Scan for the cell matching the given text and deliver its [X, Y] coordinate at center. 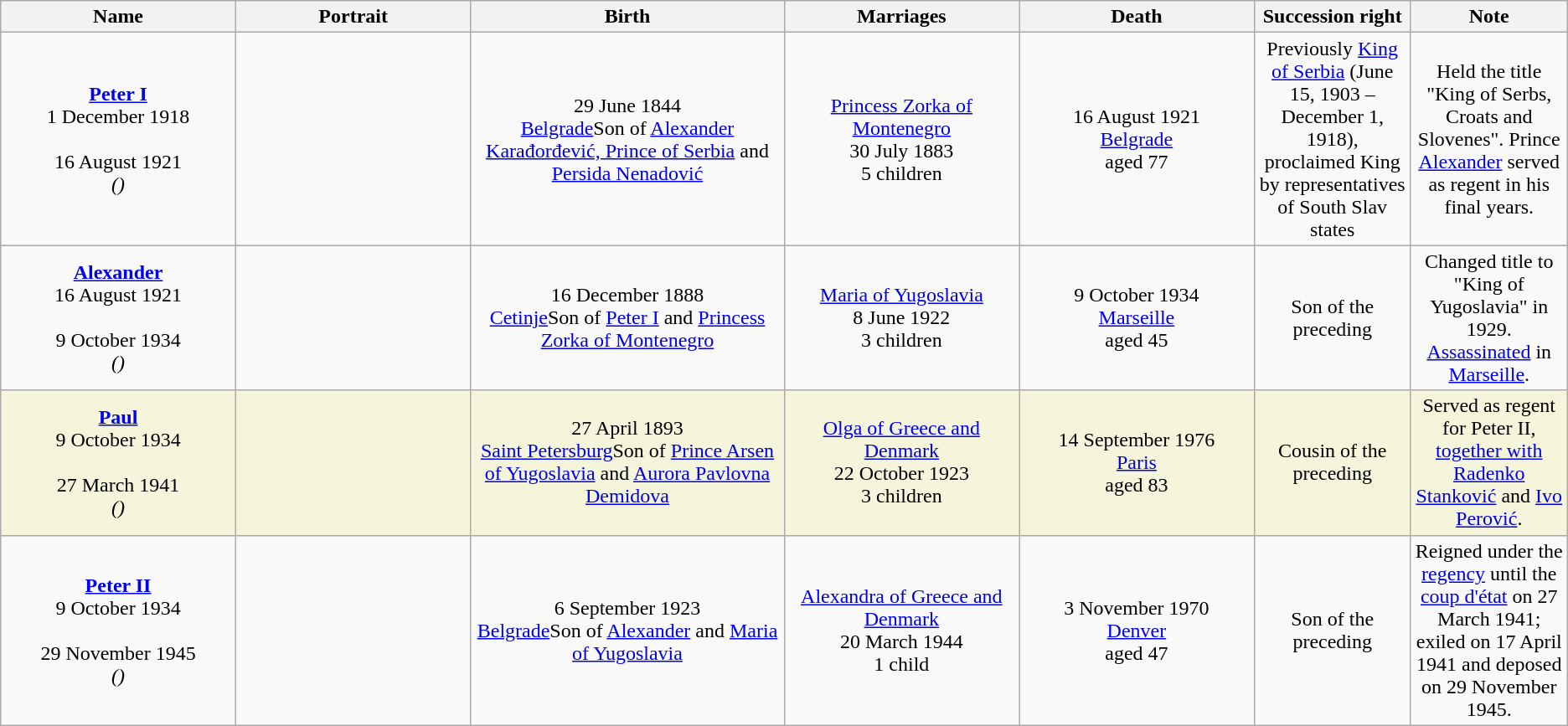
Birth [627, 17]
Princess Zorka of Montenegro30 July 18835 children [901, 139]
Peter II9 October 193429 November 1945() [119, 630]
Marriages [901, 17]
16 December 1888CetinjeSon of Peter I and Princess Zorka of Montenegro [627, 318]
Paul9 October 193427 March 1941() [119, 462]
3 November 1970 Denveraged 47 [1137, 630]
Succession right [1332, 17]
9 October 1934Marseilleaged 45 [1137, 318]
Held the title "King of Serbs, Croats and Slovenes". Prince Alexander served as regent in his final years. [1489, 139]
Death [1137, 17]
Olga of Greece and Denmark22 October 19233 children [901, 462]
29 June 1844BelgradeSon of Alexander Karađorđević, Prince of Serbia and Persida Nenadović [627, 139]
Portrait [353, 17]
Peter I1 December 191816 August 1921() [119, 139]
6 September 1923BelgradeSon of Alexander and Maria of Yugoslavia [627, 630]
Name [119, 17]
14 September 1976 Parisaged 83 [1137, 462]
Maria of Yugoslavia8 June 19223 children [901, 318]
16 August 1921Belgradeaged 77 [1137, 139]
Note [1489, 17]
Alexandra of Greece and Denmark20 March 19441 child [901, 630]
Previously King of Serbia (June 15, 1903 – December 1, 1918),proclaimed King by representatives of South Slav states [1332, 139]
Cousin of the preceding [1332, 462]
27 April 1893Saint PetersburgSon of Prince Arsen of Yugoslavia and Aurora Pavlovna Demidova [627, 462]
Served as regent for Peter II, together with Radenko Stanković and Ivo Perović. [1489, 462]
Reigned under the regency until the coup d'état on 27 March 1941; exiled on 17 April 1941 and deposed on 29 November 1945. [1489, 630]
Alexander16 August 19219 October 1934() [119, 318]
Changed title to "King of Yugoslavia" in 1929.Assassinated in Marseille. [1489, 318]
